Scan for the cell matching the given text and deliver its (X, Y) coordinate at center. 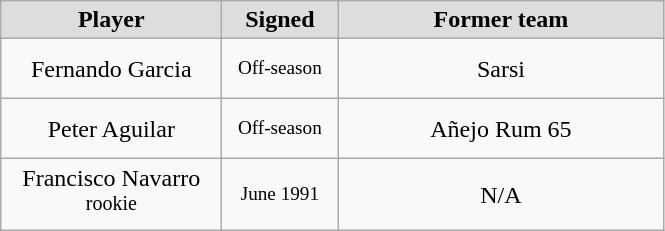
Francisco Navarro rookie (112, 195)
Añejo Rum 65 (501, 129)
Fernando Garcia (112, 69)
N/A (501, 195)
Peter Aguilar (112, 129)
June 1991 (280, 195)
Signed (280, 20)
Player (112, 20)
Former team (501, 20)
Sarsi (501, 69)
